Output the (X, Y) coordinate of the center of the cell containing the given text.  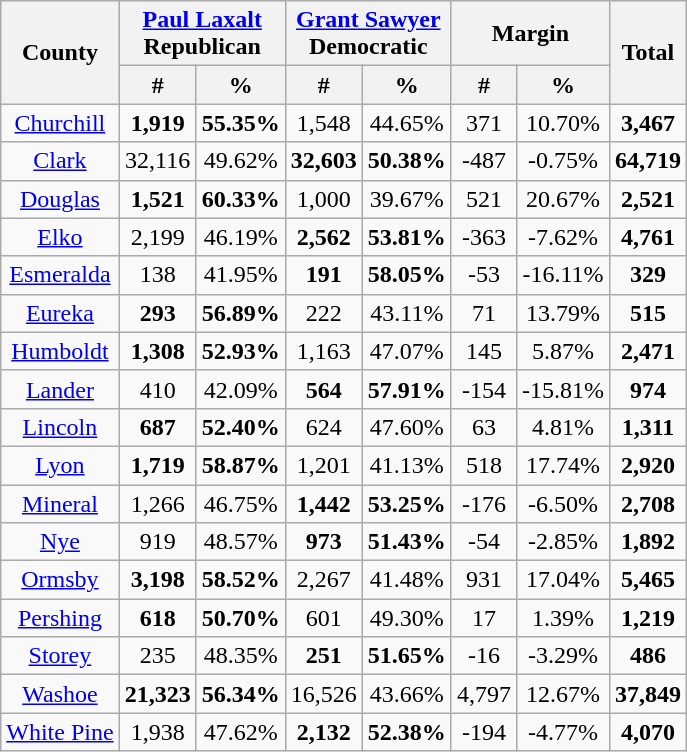
1,892 (648, 542)
2,562 (324, 237)
58.87% (240, 465)
251 (324, 656)
32,603 (324, 161)
47.62% (240, 732)
1,163 (324, 351)
2,132 (324, 732)
Margin (530, 34)
Elko (60, 237)
-2.85% (562, 542)
Nye (60, 542)
-53 (484, 275)
974 (648, 389)
564 (324, 389)
1,311 (648, 427)
410 (158, 389)
-154 (484, 389)
47.07% (406, 351)
Grant SawyerDemocratic (368, 34)
4,070 (648, 732)
1,548 (324, 123)
191 (324, 275)
Paul LaxaltRepublican (202, 34)
52.38% (406, 732)
515 (648, 313)
46.75% (240, 503)
Ormsby (60, 580)
16,526 (324, 694)
50.38% (406, 161)
37,849 (648, 694)
371 (484, 123)
2,708 (648, 503)
Lyon (60, 465)
-194 (484, 732)
Churchill (60, 123)
Lander (60, 389)
71 (484, 313)
1,938 (158, 732)
Douglas (60, 199)
43.11% (406, 313)
White Pine (60, 732)
293 (158, 313)
-176 (484, 503)
Pershing (60, 618)
41.48% (406, 580)
20.67% (562, 199)
52.40% (240, 427)
63 (484, 427)
235 (158, 656)
48.57% (240, 542)
-487 (484, 161)
2,267 (324, 580)
-4.77% (562, 732)
145 (484, 351)
521 (484, 199)
Mineral (60, 503)
1,201 (324, 465)
1.39% (562, 618)
41.13% (406, 465)
-0.75% (562, 161)
41.95% (240, 275)
Lincoln (60, 427)
49.30% (406, 618)
56.89% (240, 313)
32,116 (158, 161)
3,467 (648, 123)
64,719 (648, 161)
2,199 (158, 237)
17.04% (562, 580)
5.87% (562, 351)
2,471 (648, 351)
56.34% (240, 694)
57.91% (406, 389)
2,521 (648, 199)
53.81% (406, 237)
Clark (60, 161)
46.19% (240, 237)
39.67% (406, 199)
1,442 (324, 503)
973 (324, 542)
-54 (484, 542)
Washoe (60, 694)
1,000 (324, 199)
58.52% (240, 580)
1,919 (158, 123)
2,920 (648, 465)
4,761 (648, 237)
17 (484, 618)
Humboldt (60, 351)
44.65% (406, 123)
-363 (484, 237)
-16.11% (562, 275)
931 (484, 580)
-7.62% (562, 237)
43.66% (406, 694)
618 (158, 618)
518 (484, 465)
329 (648, 275)
12.67% (562, 694)
3,198 (158, 580)
601 (324, 618)
17.74% (562, 465)
4.81% (562, 427)
47.60% (406, 427)
624 (324, 427)
50.70% (240, 618)
5,465 (648, 580)
Esmeralda (60, 275)
55.35% (240, 123)
52.93% (240, 351)
13.79% (562, 313)
1,219 (648, 618)
10.70% (562, 123)
49.62% (240, 161)
-16 (484, 656)
919 (158, 542)
486 (648, 656)
1,521 (158, 199)
51.65% (406, 656)
-6.50% (562, 503)
Storey (60, 656)
1,719 (158, 465)
Eureka (60, 313)
687 (158, 427)
42.09% (240, 389)
-3.29% (562, 656)
21,323 (158, 694)
48.35% (240, 656)
53.25% (406, 503)
1,266 (158, 503)
-15.81% (562, 389)
138 (158, 275)
Total (648, 52)
222 (324, 313)
1,308 (158, 351)
60.33% (240, 199)
4,797 (484, 694)
58.05% (406, 275)
County (60, 52)
51.43% (406, 542)
